Determine the (X, Y) coordinate at the center of the cell enclosing the given text.  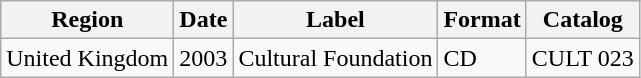
United Kingdom (88, 58)
Date (204, 20)
2003 (204, 58)
Label (336, 20)
Format (482, 20)
CD (482, 58)
CULT 023 (582, 58)
Region (88, 20)
Cultural Foundation (336, 58)
Catalog (582, 20)
